Scan for the cell matching the given text and deliver its [X, Y] coordinate at center. 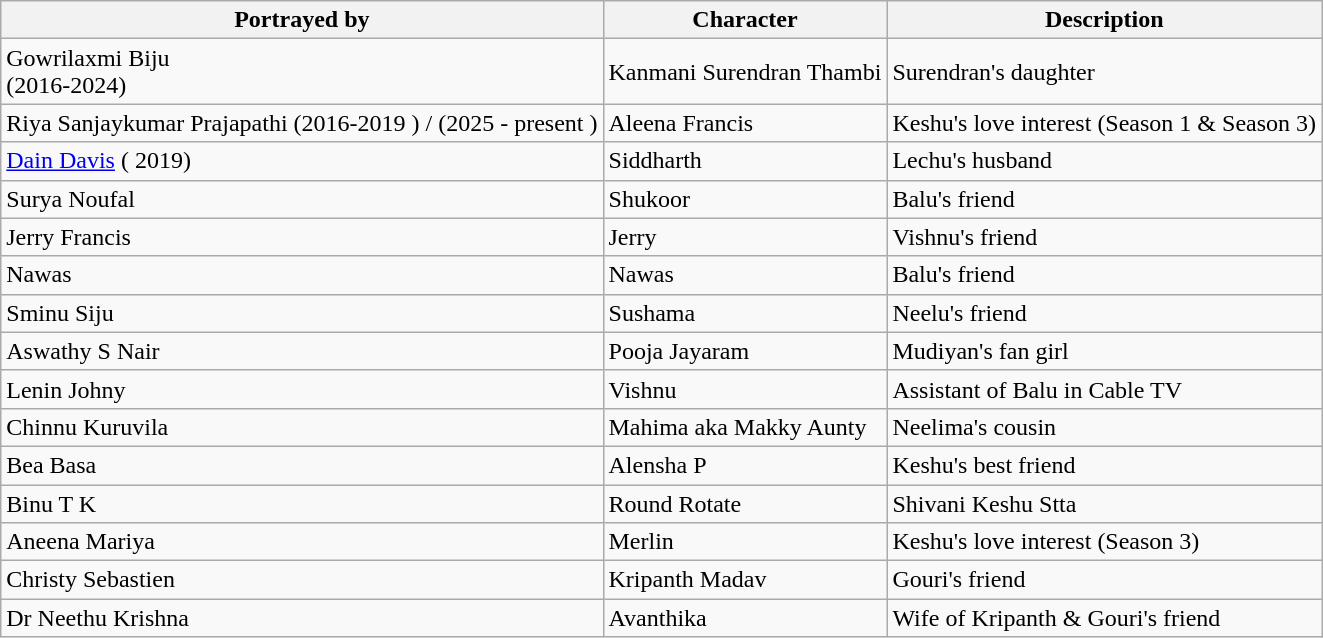
Merlin [745, 542]
Neelu's friend [1104, 313]
Pooja Jayaram [745, 351]
Bea Basa [302, 465]
Lenin Johny [302, 389]
Mudiyan's fan girl [1104, 351]
Jerry [745, 237]
Description [1104, 20]
Avanthika [745, 618]
Gouri's friend [1104, 580]
Binu T K [302, 503]
Keshu's love interest (Season 3) [1104, 542]
Aswathy S Nair [302, 351]
Portrayed by [302, 20]
Surya Noufal [302, 199]
Aneena Mariya [302, 542]
Keshu's love interest (Season 1 & Season 3) [1104, 123]
Siddharth [745, 161]
Christy Sebastien [302, 580]
Alensha P [745, 465]
Vishnu [745, 389]
Keshu's best friend [1104, 465]
Vishnu's friend [1104, 237]
Kanmani Surendran Thambi [745, 72]
Dr Neethu Krishna [302, 618]
Shivani Keshu Stta [1104, 503]
Lechu's husband [1104, 161]
Assistant of Balu in Cable TV [1104, 389]
Gowrilaxmi Biju(2016-2024) [302, 72]
Riya Sanjaykumar Prajapathi (2016-2019 ) / (2025 - present ) [302, 123]
Chinnu Kuruvila [302, 427]
Mahima aka Makky Aunty [745, 427]
Round Rotate [745, 503]
Sushama [745, 313]
Aleena Francis [745, 123]
Dain Davis ( 2019) [302, 161]
Neelima's cousin [1104, 427]
Jerry Francis [302, 237]
Surendran's daughter [1104, 72]
Shukoor [745, 199]
Character [745, 20]
Sminu Siju [302, 313]
Kripanth Madav [745, 580]
Wife of Kripanth & Gouri's friend [1104, 618]
